Locate the cell with the specified text and output its (x, y) center coordinate. 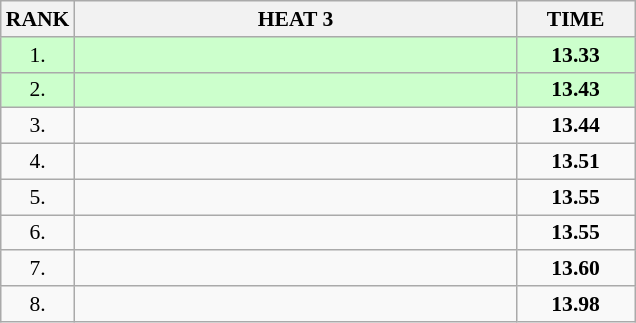
5. (38, 197)
13.33 (576, 55)
7. (38, 269)
6. (38, 233)
13.51 (576, 162)
2. (38, 90)
13.98 (576, 304)
8. (38, 304)
13.43 (576, 90)
13.44 (576, 126)
TIME (576, 19)
3. (38, 126)
4. (38, 162)
HEAT 3 (295, 19)
1. (38, 55)
RANK (38, 19)
13.60 (576, 269)
